Identify which cell holds the provided text, then report its (X, Y) central coordinate. 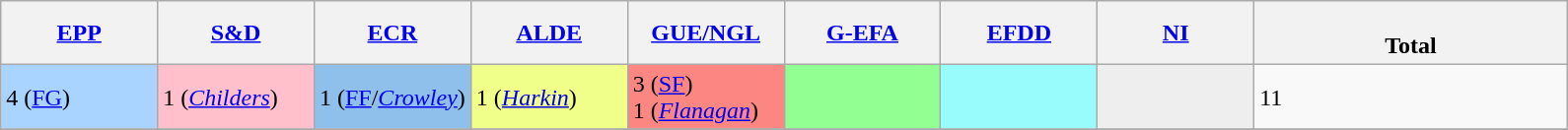
4 (FG) (79, 97)
11 (1411, 97)
NI (1176, 33)
ECR (392, 33)
GUE/NGL (706, 33)
EPP (79, 33)
3 (SF)1 (Flanagan) (706, 97)
Total (1411, 33)
S&D (237, 33)
EFDD (1020, 33)
1 (Childers) (237, 97)
G-EFA (862, 33)
1 (Harkin) (548, 97)
1 (FF/Crowley) (392, 97)
ALDE (548, 33)
